Find where the given text appears and provide that cell's center as (X, Y) coordinate. 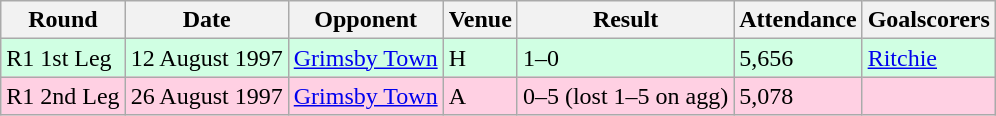
Ritchie (928, 58)
5,656 (798, 58)
H (480, 58)
A (480, 96)
Date (206, 20)
Attendance (798, 20)
R1 2nd Leg (63, 96)
0–5 (lost 1–5 on agg) (625, 96)
12 August 1997 (206, 58)
R1 1st Leg (63, 58)
Result (625, 20)
1–0 (625, 58)
26 August 1997 (206, 96)
Opponent (366, 20)
5,078 (798, 96)
Goalscorers (928, 20)
Venue (480, 20)
Round (63, 20)
